Capture the cell that displays the provided text and extract its [X, Y] central coordinate. 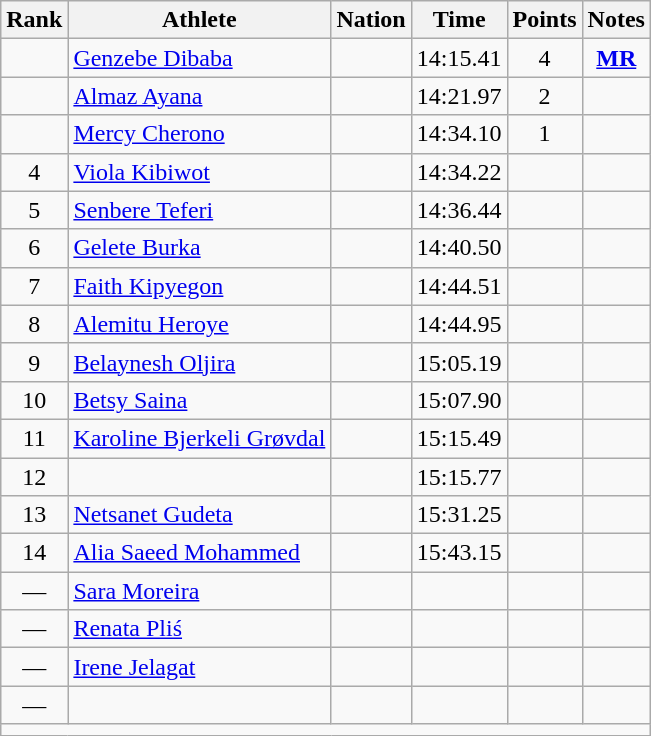
9 [34, 362]
11 [34, 438]
15:43.15 [459, 553]
14:44.95 [459, 324]
15:05.19 [459, 362]
14 [34, 553]
Almaz Ayana [200, 96]
Alemitu Heroye [200, 324]
Athlete [200, 20]
Irene Jelagat [200, 667]
Mercy Cherono [200, 134]
Rank [34, 20]
14:36.44 [459, 210]
14:21.97 [459, 96]
Sara Moreira [200, 591]
Viola Kibiwot [200, 172]
14:34.10 [459, 134]
15:07.90 [459, 400]
5 [34, 210]
Karoline Bjerkeli Grøvdal [200, 438]
1 [544, 134]
15:31.25 [459, 515]
14:34.22 [459, 172]
15:15.77 [459, 477]
Genzebe Dibaba [200, 58]
8 [34, 324]
14:40.50 [459, 248]
Nation [371, 20]
2 [544, 96]
10 [34, 400]
Betsy Saina [200, 400]
Senbere Teferi [200, 210]
Netsanet Gudeta [200, 515]
7 [34, 286]
14:44.51 [459, 286]
6 [34, 248]
Belaynesh Oljira [200, 362]
14:15.41 [459, 58]
MR [616, 58]
Time [459, 20]
Notes [616, 20]
Points [544, 20]
15:15.49 [459, 438]
Gelete Burka [200, 248]
Renata Pliś [200, 629]
12 [34, 477]
Alia Saeed Mohammed [200, 553]
Faith Kipyegon [200, 286]
13 [34, 515]
